Determine the [X, Y] coordinate at the center of the cell enclosing the given text.  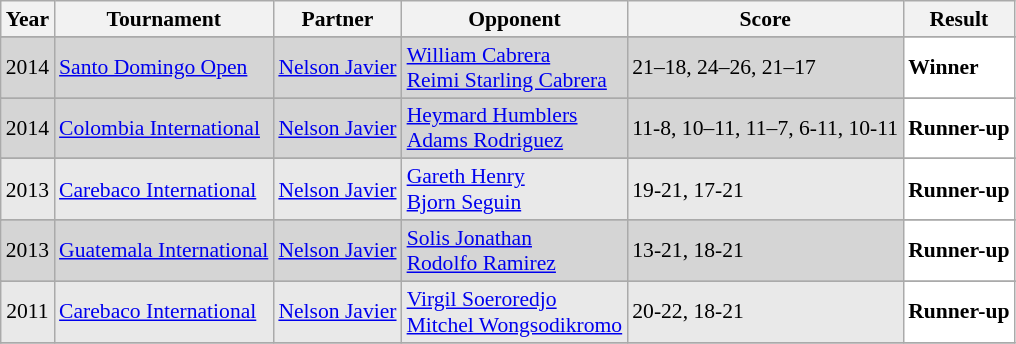
19-21, 17-21 [765, 190]
Score [765, 19]
William Cabrera Reimi Starling Cabrera [515, 68]
Result [958, 19]
11-8, 10–11, 11–7, 6-11, 10-11 [765, 128]
Partner [337, 19]
Guatemala International [164, 250]
Colombia International [164, 128]
Solis Jonathan Rodolfo Ramirez [515, 250]
Tournament [164, 19]
Santo Domingo Open [164, 68]
Gareth Henry Bjorn Seguin [515, 190]
2011 [28, 312]
Opponent [515, 19]
20-22, 18-21 [765, 312]
Year [28, 19]
Virgil Soeroredjo Mitchel Wongsodikromo [515, 312]
13-21, 18-21 [765, 250]
Winner [958, 68]
21–18, 24–26, 21–17 [765, 68]
Heymard Humblers Adams Rodriguez [515, 128]
